Determine the [X, Y] coordinate at the center of the cell enclosing the given text.  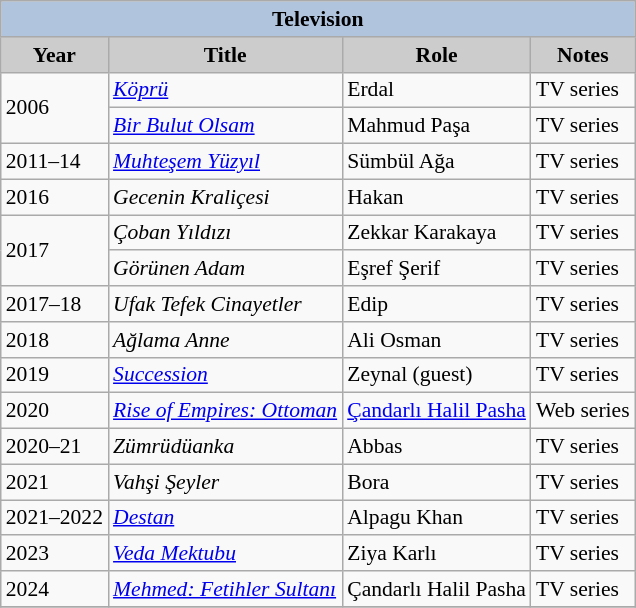
Ali Osman [436, 340]
2017–18 [54, 304]
Title [225, 55]
Mehmed: Fetihler Sultanı [225, 589]
2020 [54, 411]
Sümbül Ağa [436, 162]
Eşref Şerif [436, 269]
Muhteşem Yüzyıl [225, 162]
Ziya Karlı [436, 554]
Ufak Tefek Cinayetler [225, 304]
Zekkar Karakaya [436, 233]
Bir Bulut Olsam [225, 126]
2011–14 [54, 162]
Vahşi Şeyler [225, 482]
Çoban Yıldızı [225, 233]
Bora [436, 482]
Hakan [436, 197]
Edip [436, 304]
Succession [225, 375]
2021–2022 [54, 518]
Mahmud Paşa [436, 126]
Destan [225, 518]
2016 [54, 197]
2020–21 [54, 447]
Television [318, 19]
2018 [54, 340]
Zümrüdüanka [225, 447]
2021 [54, 482]
Zeynal (guest) [436, 375]
Rise of Empires: Ottoman [225, 411]
2019 [54, 375]
2024 [54, 589]
Gecenin Kraliçesi [225, 197]
Role [436, 55]
Erdal [436, 90]
Görünen Adam [225, 269]
Alpagu Khan [436, 518]
Veda Mektubu [225, 554]
Web series [583, 411]
2017 [54, 250]
Köprü [225, 90]
Year [54, 55]
2023 [54, 554]
Abbas [436, 447]
Notes [583, 55]
2006 [54, 108]
Ağlama Anne [225, 340]
